For the text-containing cell, return its midpoint in (X, Y) coordinate format. 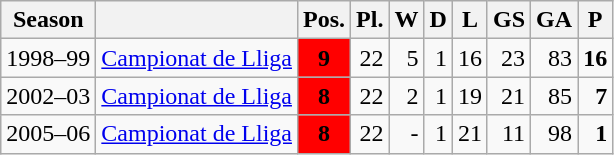
5 (406, 58)
19 (470, 96)
11 (508, 134)
2002–03 (48, 96)
23 (508, 58)
Season (48, 20)
W (406, 20)
- (406, 134)
1998–99 (48, 58)
GA (554, 20)
2005–06 (48, 134)
85 (554, 96)
GS (508, 20)
D (438, 20)
98 (554, 134)
2 (406, 96)
83 (554, 58)
P (596, 20)
L (470, 20)
Pos. (324, 20)
7 (596, 96)
Pl. (370, 20)
9 (324, 58)
